Detect which cell encompasses the target text, then output its [X, Y] center coordinate. 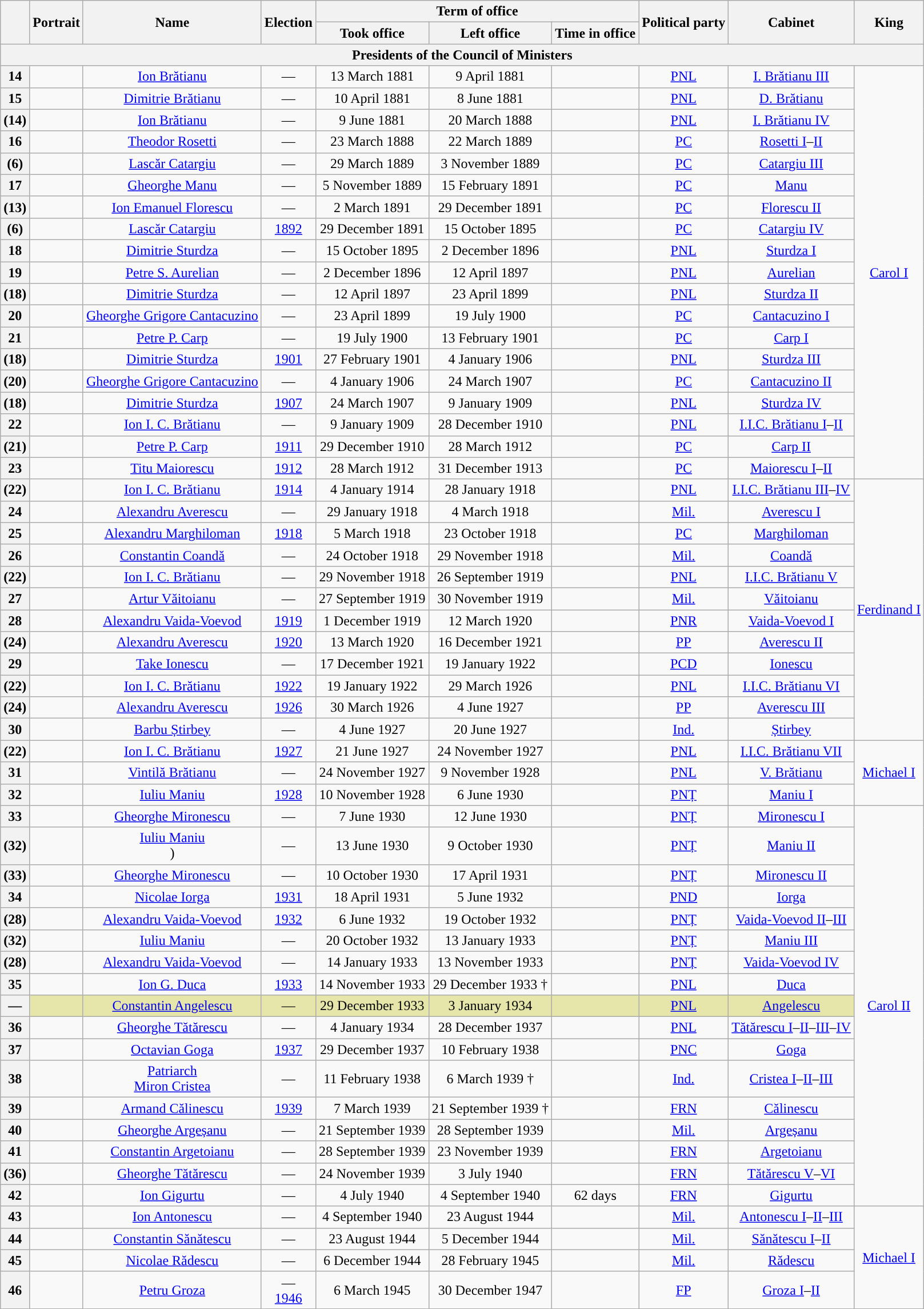
46 [15, 1290]
30 March 1926 [372, 708]
Cristea I–II–III [791, 1079]
—1946 [288, 1290]
Take Ionescu [172, 664]
1933 [288, 984]
31 December 1913 [490, 468]
PND [683, 897]
1901 [288, 360]
I.I.C. Brătianu III–IV [791, 490]
1926 [288, 708]
17 April 1931 [490, 875]
6 June 1930 [490, 795]
13 March 1920 [372, 642]
Argeșanu [791, 1130]
Aurelian [791, 273]
Election [288, 22]
7 June 1930 [372, 816]
29 January 1918 [372, 512]
Iorga [791, 897]
Petre S. Aurelian [172, 273]
Averescu III [791, 708]
Constantin Argetoianu [172, 1152]
Political party [683, 22]
16 December 1921 [490, 642]
30 [15, 729]
39 [15, 1108]
3 January 1934 [490, 1006]
15 February 1891 [490, 185]
(33) [15, 875]
9 October 1930 [490, 846]
I. Brătianu IV [791, 120]
Cabinet [791, 22]
9 June 1881 [372, 120]
Alexandru Marghiloman [172, 533]
Florescu II [791, 207]
I. Brătianu III [791, 77]
13 February 1901 [490, 338]
13 March 1881 [372, 77]
21 September 1939 † [490, 1108]
4 January 1914 [372, 490]
Mironescu II [791, 875]
15 [15, 98]
5 November 1889 [372, 185]
38 [15, 1079]
32 [15, 795]
Ferdinand I [889, 609]
Time in office [595, 33]
28 February 1945 [490, 1260]
44 [15, 1239]
I.I.C. Brătianu VI [791, 686]
1931 [288, 897]
PatriarchMiron Cristea [172, 1079]
28 December 1910 [490, 425]
Marghiloman [791, 533]
41 [15, 1152]
21 September 1939 [372, 1130]
1907 [288, 403]
10 February 1938 [490, 1049]
Carol I [889, 272]
14 [15, 77]
20 March 1888 [490, 120]
13 November 1933 [490, 962]
28 January 1918 [490, 490]
Maniu II [791, 846]
23 November 1939 [490, 1152]
Nicolae Iorga [172, 897]
Tătărescu I–II–III–IV [791, 1028]
29 March 1926 [490, 686]
29 December 1937 [372, 1049]
Antonescu I–II–III [791, 1217]
8 June 1881 [490, 98]
1918 [288, 533]
9 April 1881 [490, 77]
Ion G. Duca [172, 984]
21 [15, 338]
Petru Groza [172, 1290]
D. Brătianu [791, 98]
29 December 1933 [372, 1006]
Presidents of the Council of Ministers [462, 55]
29 December 1910 [372, 446]
1927 [288, 751]
PNC [683, 1049]
28 December 1937 [490, 1028]
36 [15, 1028]
43 [15, 1217]
(36) [15, 1174]
30 November 1919 [490, 598]
9 November 1928 [490, 773]
Groza I–II [791, 1290]
1914 [288, 490]
5 June 1932 [490, 897]
19 [15, 273]
22 [15, 425]
Constantin Sănătescu [172, 1239]
Dimitrie Brătianu [172, 98]
16 [15, 142]
Octavian Goga [172, 1049]
45 [15, 1260]
1912 [288, 468]
Angelescu [791, 1006]
Rosetti I–II [791, 142]
10 November 1928 [372, 795]
Maniu I [791, 795]
Carol II [889, 1006]
Catargiu IV [791, 229]
33 [15, 816]
29 March 1889 [372, 163]
Coandă [791, 555]
4 March 1918 [490, 512]
Mironescu I [791, 816]
25 [15, 533]
27 [15, 598]
12 March 1920 [490, 620]
Vaida-Voevod IV [791, 962]
Ion Gigurtu [172, 1195]
24 November 1939 [372, 1174]
3 November 1889 [490, 163]
(14) [15, 120]
Took office [372, 33]
27 September 1919 [372, 598]
20 October 1932 [372, 940]
(21) [15, 446]
Carp I [791, 338]
62 days [595, 1195]
18 [15, 250]
4 January 1934 [372, 1028]
FP [683, 1290]
29 December 1933 † [490, 984]
Sănătescu I–II [791, 1239]
2 March 1891 [372, 207]
Sturdza III [791, 360]
Sturdza IV [791, 403]
27 February 1901 [372, 360]
Ion Antonescu [172, 1217]
Rădescu [791, 1260]
23 October 1918 [490, 533]
Maniu III [791, 940]
Carp II [791, 446]
Maiorescu I–II [791, 468]
13 January 1933 [490, 940]
6 June 1932 [372, 919]
Goga [791, 1049]
24 [15, 512]
Ion Emanuel Florescu [172, 207]
17 December 1921 [372, 664]
Iuliu Maniu) [172, 846]
Artur Văitoianu [172, 598]
31 [15, 773]
Vaida-Voevod II–III [791, 919]
Constantin Coandă [172, 555]
Averescu I [791, 512]
42 [15, 1195]
1937 [288, 1049]
PNR [683, 620]
1892 [288, 229]
Left office [490, 33]
Călinescu [791, 1108]
Theodor Rosetti [172, 142]
1928 [288, 795]
1939 [288, 1108]
Vintilă Brătianu [172, 773]
PCD [683, 664]
5 December 1944 [490, 1239]
1919 [288, 620]
30 December 1947 [490, 1290]
1922 [288, 686]
10 October 1930 [372, 875]
Tătărescu V–VI [791, 1174]
19 October 1932 [490, 919]
Name [172, 22]
22 March 1889 [490, 142]
40 [15, 1130]
20 June 1927 [490, 729]
Duca [791, 984]
Armand Călinescu [172, 1108]
13 June 1930 [372, 846]
1 December 1919 [372, 620]
Vaida-Voevod I [791, 620]
Manu [791, 185]
6 December 1944 [372, 1260]
4 July 1940 [372, 1195]
Ionescu [791, 664]
(20) [15, 381]
23 [15, 468]
I.I.C. Brătianu VII [791, 751]
Gigurtu [791, 1195]
Argetoianu [791, 1152]
37 [15, 1049]
Term of office [477, 11]
17 [15, 185]
Cantacuzino I [791, 316]
Nicolae Rădescu [172, 1260]
Barbu Știrbey [172, 729]
18 April 1931 [372, 897]
Știrbey [791, 729]
20 [15, 316]
26 September 1919 [490, 577]
35 [15, 984]
Gheorghe Argeșanu [172, 1130]
Sturdza I [791, 250]
21 June 1927 [372, 751]
Văitoianu [791, 598]
Catargiu III [791, 163]
1932 [288, 919]
3 July 1940 [490, 1174]
23 March 1888 [372, 142]
34 [15, 897]
1911 [288, 446]
V. Brătianu [791, 773]
24 October 1918 [372, 555]
29 [15, 664]
26 [15, 555]
I.I.C. Brătianu V [791, 577]
Constantin Angelescu [172, 1006]
(13) [15, 207]
Averescu II [791, 642]
14 January 1933 [372, 962]
11 February 1938 [372, 1079]
Sturdza II [791, 294]
1920 [288, 642]
6 March 1945 [372, 1290]
7 March 1939 [372, 1108]
5 March 1918 [372, 533]
Titu Maiorescu [172, 468]
Portrait [57, 22]
Cantacuzino II [791, 381]
I.I.C. Brătianu I–II [791, 425]
King [889, 22]
10 April 1881 [372, 98]
Gheorghe Manu [172, 185]
14 November 1933 [372, 984]
12 June 1930 [490, 816]
6 March 1939 † [490, 1079]
28 [15, 620]
